Return the (x, y) coordinate for the center point of the cell that contains the specified text.  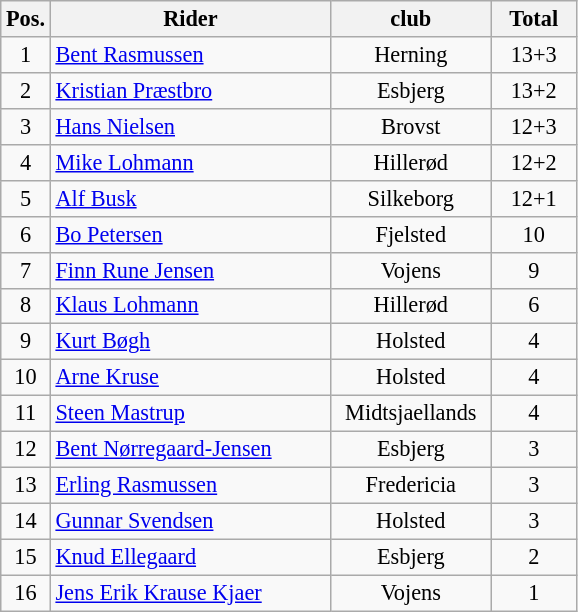
14 (26, 521)
Finn Rune Jensen (190, 270)
Jens Erik Krause Kjaer (190, 593)
Midtsjaellands (411, 414)
Total (534, 19)
Silkeborg (411, 198)
12+1 (534, 198)
Kristian Præstbro (190, 90)
Fjelsted (411, 234)
Gunnar Svendsen (190, 521)
Erling Rasmussen (190, 485)
Steen Mastrup (190, 414)
Klaus Lohmann (190, 306)
12+2 (534, 162)
Brovst (411, 126)
Herning (411, 55)
club (411, 19)
7 (26, 270)
Pos. (26, 19)
13+3 (534, 55)
Knud Ellegaard (190, 557)
Bo Petersen (190, 234)
13+2 (534, 90)
Alf Busk (190, 198)
Fredericia (411, 485)
Arne Kruse (190, 378)
Mike Lohmann (190, 162)
11 (26, 414)
13 (26, 485)
5 (26, 198)
8 (26, 306)
Bent Rasmussen (190, 55)
Hans Nielsen (190, 126)
Rider (190, 19)
12+3 (534, 126)
16 (26, 593)
Bent Nørregaard-Jensen (190, 450)
12 (26, 450)
15 (26, 557)
Kurt Bøgh (190, 342)
